For the text-containing cell, return its midpoint in [x, y] coordinate format. 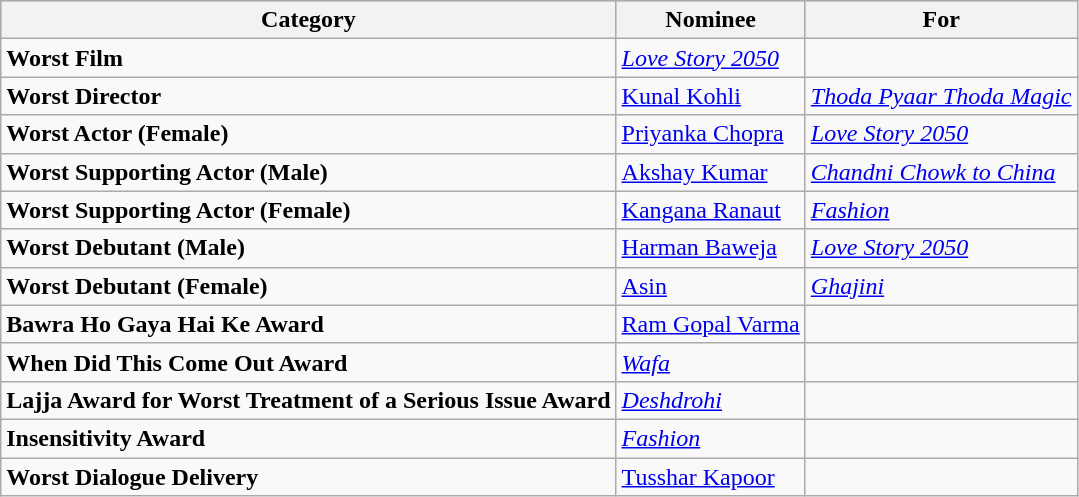
Kangana Ranaut [710, 210]
Insensitivity Award [308, 438]
Deshdrohi [710, 400]
Bawra Ho Gaya Hai Ke Award [308, 324]
Worst Debutant (Male) [308, 248]
Worst Actor (Female) [308, 134]
Wafa [710, 362]
Kunal Kohli [710, 96]
Nominee [710, 20]
Asin [710, 286]
Worst Supporting Actor (Male) [308, 172]
Worst Debutant (Female) [308, 286]
Worst Film [308, 58]
Akshay Kumar [710, 172]
Category [308, 20]
For [941, 20]
Priyanka Chopra [710, 134]
Tusshar Kapoor [710, 477]
Ram Gopal Varma [710, 324]
Lajja Award for Worst Treatment of a Serious Issue Award [308, 400]
Worst Director [308, 96]
Chandni Chowk to China [941, 172]
When Did This Come Out Award [308, 362]
Worst Dialogue Delivery [308, 477]
Thoda Pyaar Thoda Magic [941, 96]
Harman Baweja [710, 248]
Worst Supporting Actor (Female) [308, 210]
Ghajini [941, 286]
